Locate the cell with the specified text and output its (X, Y) center coordinate. 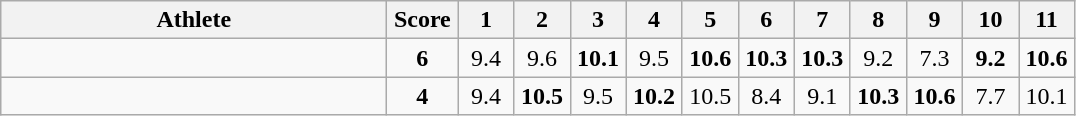
7.7 (990, 96)
Athlete (194, 20)
9 (934, 20)
9.6 (542, 58)
10.2 (654, 96)
9.1 (822, 96)
1 (486, 20)
Score (422, 20)
2 (542, 20)
7.3 (934, 58)
11 (1046, 20)
10 (990, 20)
7 (822, 20)
5 (710, 20)
8 (878, 20)
3 (598, 20)
8.4 (766, 96)
